Identify which cell holds the provided text, then report its [x, y] central coordinate. 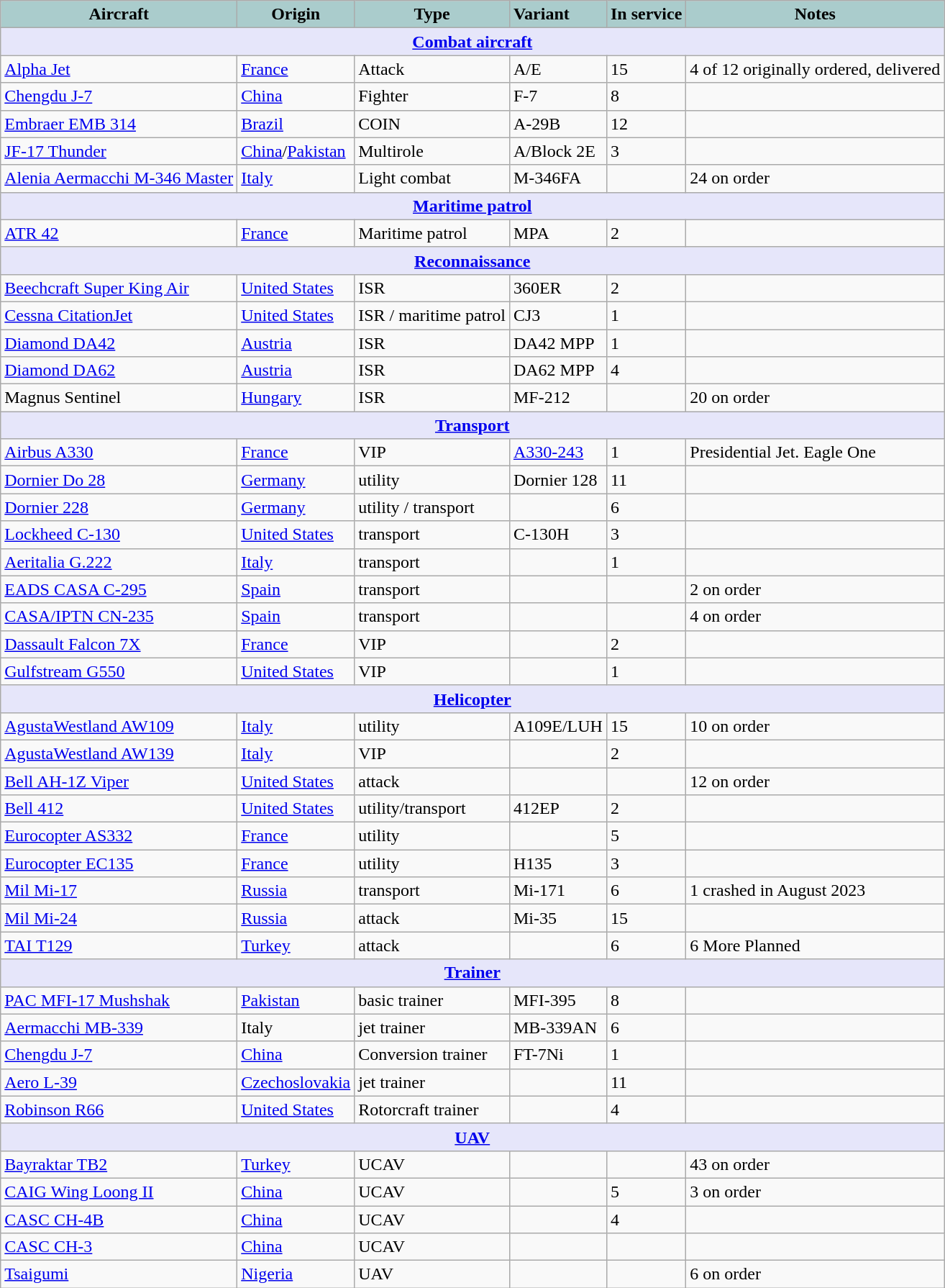
Eurocopter EC135 [119, 863]
A/E [558, 69]
6 More Planned [816, 945]
Lockheed C-130 [119, 535]
4 on order [816, 617]
MB-339AN [558, 1028]
Reconnaissance [472, 260]
A109E/LUH [558, 726]
Nigeria [296, 1274]
CAIG Wing Loong II [119, 1192]
Magnus Sentinel [119, 398]
Dassault Falcon 7X [119, 644]
CASA/IPTN CN-235 [119, 617]
China/Pakistan [296, 151]
PAC MFI-17 Mushshak [119, 1000]
Dornier 128 [558, 480]
Notes [816, 14]
Cessna CitationJet [119, 315]
utility / transport [432, 507]
20 on order [816, 398]
utility/transport [432, 809]
Rotorcraft trainer [432, 1110]
Diamond DA62 [119, 371]
In service [646, 14]
24 on order [816, 178]
MPA [558, 233]
F-7 [558, 96]
Beechcraft Super King Air [119, 288]
Aircraft [119, 14]
2 on order [816, 589]
CASC CH-3 [119, 1247]
12 [646, 124]
4 of 12 originally ordered, delivered [816, 69]
DA62 MPP [558, 371]
basic trainer [432, 1000]
Conversion trainer [432, 1055]
EADS CASA C-295 [119, 589]
Czechoslovakia [296, 1082]
COIN [432, 124]
Robinson R66 [119, 1110]
C-130H [558, 535]
12 on order [816, 781]
A/Block 2E [558, 151]
Dornier 228 [119, 507]
A-29B [558, 124]
M-346FA [558, 178]
3 on order [816, 1192]
Hungary [296, 398]
ATR 42 [119, 233]
6 on order [816, 1274]
10 on order [816, 726]
Embraer EMB 314 [119, 124]
TAI T129 [119, 945]
43 on order [816, 1164]
MFI-395 [558, 1000]
CASC CH-4B [119, 1220]
Eurocopter AS332 [119, 836]
Trainer [472, 973]
Combat aircraft [472, 42]
360ER [558, 288]
Light combat [432, 178]
Mil Mi-24 [119, 918]
Bell AH-1Z Viper [119, 781]
Aeritalia G.222 [119, 562]
AgustaWestland AW109 [119, 726]
ISR / maritime patrol [432, 315]
Gulfstream G550 [119, 671]
Mi-35 [558, 918]
Pakistan [296, 1000]
Alpha Jet [119, 69]
Bell 412 [119, 809]
Dornier Do 28 [119, 480]
412EP [558, 809]
FT-7Ni [558, 1055]
Variant [558, 14]
Brazil [296, 124]
H135 [558, 863]
AgustaWestland AW139 [119, 753]
Transport [472, 425]
Type [432, 14]
Attack [432, 69]
Fighter [432, 96]
Airbus A330 [119, 453]
CJ3 [558, 315]
Mi-171 [558, 891]
A330-243 [558, 453]
Bayraktar TB2 [119, 1164]
Origin [296, 14]
Multirole [432, 151]
DA42 MPP [558, 343]
1 crashed in August 2023 [816, 891]
Aero L-39 [119, 1082]
Mil Mi-17 [119, 891]
Diamond DA42 [119, 343]
Helicopter [472, 699]
Presidential Jet. Eagle One [816, 453]
Tsaigumi [119, 1274]
Alenia Aermacchi M-346 Master [119, 178]
Aermacchi MB-339 [119, 1028]
MF-212 [558, 398]
JF-17 Thunder [119, 151]
